Capture the cell that displays the provided text and extract its [x, y] central coordinate. 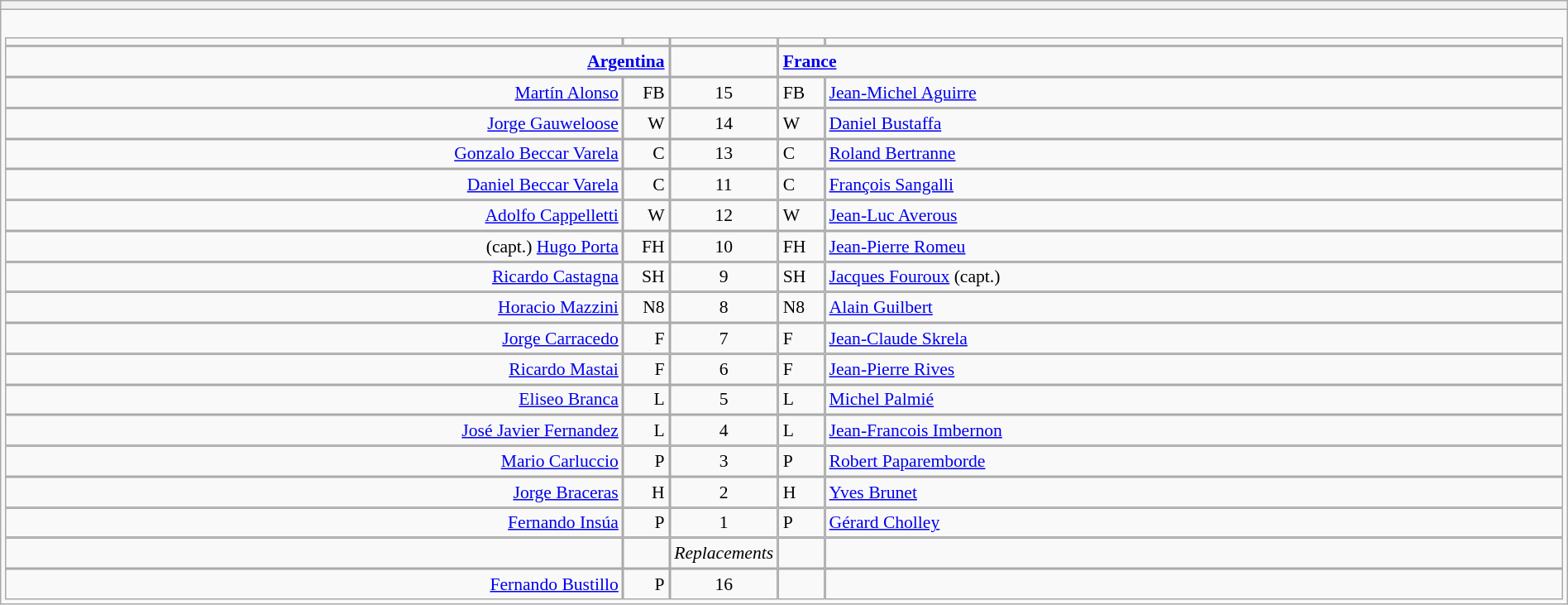
(capt.) Hugo Porta [314, 247]
2 [724, 492]
François Sangalli [1194, 184]
1 [724, 523]
Ricardo Castagna [314, 276]
Adolfo Cappelletti [314, 215]
Jean-Francois Imbernon [1194, 430]
Horacio Mazzini [314, 308]
9 [724, 276]
Replacements [724, 553]
Argentina [337, 61]
7 [724, 338]
Daniel Bustaffa [1194, 122]
14 [724, 122]
Jorge Carracedo [314, 338]
Ricardo Mastai [314, 369]
Jorge Gauweloose [314, 122]
16 [724, 584]
4 [724, 430]
12 [724, 215]
Gonzalo Beccar Varela [314, 154]
Roland Bertranne [1194, 154]
15 [724, 93]
5 [724, 399]
Jean-Luc Averous [1194, 215]
10 [724, 247]
11 [724, 184]
Robert Paparemborde [1194, 462]
Jean-Michel Aguirre [1194, 93]
Jean-Pierre Romeu [1194, 247]
Jean-Pierre Rives [1194, 369]
Jean-Claude Skrela [1194, 338]
Jacques Fouroux (capt.) [1194, 276]
France [1171, 61]
3 [724, 462]
Fernando Insúa [314, 523]
Michel Palmié [1194, 399]
8 [724, 308]
Mario Carluccio [314, 462]
José Javier Fernandez [314, 430]
Gérard Cholley [1194, 523]
Yves Brunet [1194, 492]
6 [724, 369]
Jorge Braceras [314, 492]
Alain Guilbert [1194, 308]
Eliseo Branca [314, 399]
13 [724, 154]
Daniel Beccar Varela [314, 184]
Fernando Bustillo [314, 584]
Martín Alonso [314, 93]
